Return the (x, y) coordinate for the center point of the cell that contains the specified text.  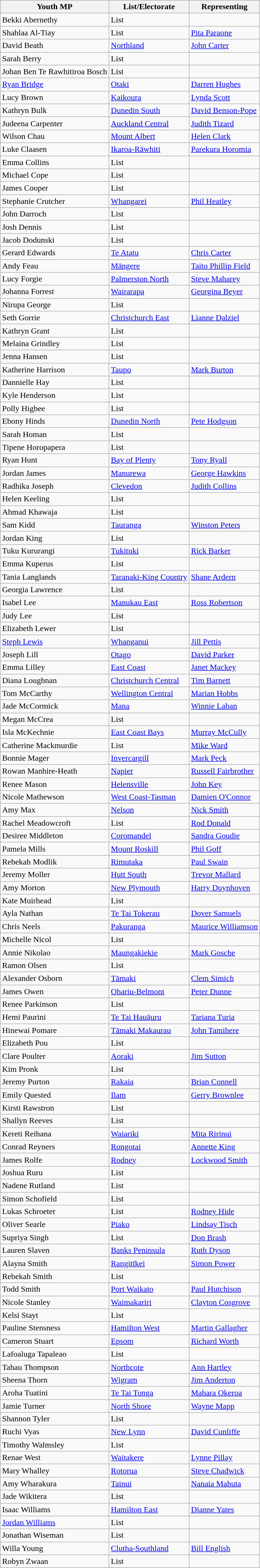
Jonathan Wiseman (55, 1535)
John Darroch (55, 214)
Judy Lee (55, 616)
Tāmaki (149, 978)
James Owen (55, 991)
Emma Collins (55, 162)
Maungakiekie (149, 952)
Isaac Williams (55, 1509)
Jeremy Moller (55, 875)
Phil Heatley (225, 201)
Rodney (149, 1160)
John Carter (225, 46)
Lucy Forgie (55, 279)
Conrad Reyners (55, 1147)
Jade Wikitera (55, 1497)
Gerry Brownlee (225, 1095)
Steph Lewis (55, 642)
Bill English (225, 1548)
Jill Pettis (225, 642)
Tuku Kururangi (55, 551)
Hamilton East (149, 1509)
Rimutaka (149, 862)
Tipene Horopapera (55, 447)
Luke Claasen (55, 149)
Tariana Turia (225, 1017)
Supriya Singh (55, 1238)
Te Tai Tokerau (149, 914)
Kathryn Bulk (55, 110)
Lynne Pillay (225, 1458)
Clare Poulter (55, 1056)
Shannon Tyler (55, 1419)
Mount Albert (149, 136)
Piako (149, 1225)
Helen Keeling (55, 499)
Johanna Forrest (55, 292)
Megan McCrea (55, 719)
Manurewa (149, 473)
Hutt South (149, 875)
Rebekah Smith (55, 1276)
Lauren Slaven (55, 1250)
Waitakere (149, 1458)
Russell Fairbrother (225, 771)
Todd Smith (55, 1289)
Pamela Mills (55, 849)
Christchurch East (149, 318)
Stephanie Crutcher (55, 201)
Kaikoura (149, 97)
Phil Goff (225, 849)
Josh Dennis (55, 227)
James Cooper (55, 188)
Shallyn Reeves (55, 1121)
East Coast (149, 667)
Mark Burton (225, 369)
Pakuranga (149, 926)
Helensville (149, 784)
Invercargill (149, 758)
Ryan Bridge (55, 84)
Kyle Henderson (55, 395)
Pita Paraone (225, 33)
Mary Whalley (55, 1471)
Ryan Hunt (55, 460)
Kim Pronk (55, 1069)
Willa Young (55, 1548)
Ayla Nathan (55, 914)
Peter Dunne (225, 991)
Helen Clark (225, 136)
Harry Duynhoven (225, 888)
Tāmaki Makaurau (149, 1030)
Ruchi Vyas (55, 1432)
Shahlaa Al-Tiay (55, 33)
Nanaia Mahuta (225, 1484)
Lindsay Tisch (225, 1225)
Sarah Homan (55, 434)
Georgina Beyer (225, 292)
Waimakariri (149, 1302)
Rachel Meadowcroft (55, 823)
Mark Peck (225, 758)
Emily Quested (55, 1095)
New Plymouth (149, 888)
Tainui (149, 1484)
Mount Roskill (149, 849)
Dunedin South (149, 110)
Northland (149, 46)
Hamilton West (149, 1328)
Sandra Goudie (225, 836)
Andy Feau (55, 266)
Hemi Paurini (55, 1017)
Lianne Dalziel (225, 318)
Winston Peters (225, 525)
Waiariki (149, 1134)
Mahara Okeroa (225, 1393)
Te Tai Tonga (149, 1393)
Judeena Carpenter (55, 123)
Ebony Hinds (55, 421)
Don Brash (225, 1238)
North Shore (149, 1406)
Manukau East (149, 603)
Annie Nikolao (55, 952)
Tania Langlands (55, 577)
Taito Phillip Field (225, 266)
Radhika Joseph (55, 486)
Sarah Berry (55, 59)
Whanganui (149, 642)
Bay of Plenty (149, 460)
West Coast-Tasman (149, 797)
Catherine Mackmurdie (55, 745)
George Hawkins (225, 473)
Clutha-Southland (149, 1548)
Jade McCormick (55, 706)
List/Electorate (149, 7)
Alexander Osborn (55, 978)
Steve Chadwick (225, 1471)
Bonnie Mager (55, 758)
James Rolfe (55, 1160)
Damien O'Connor (225, 797)
Rangitīkei (149, 1263)
Ruth Dyson (225, 1250)
Māngere (149, 266)
Seth Gorrie (55, 318)
Nirupa George (55, 305)
Brian Connell (225, 1082)
Tom McCarthy (55, 693)
Paul Swain (225, 862)
Ikaroa-Rāwhiti (149, 149)
Rotorua (149, 1471)
Aroha Tuatini (55, 1393)
Isla McKechnie (55, 732)
Elizabeth Lewer (55, 629)
Renae West (55, 1458)
Te Tai Hauāuru (149, 1017)
Nicole Mathewson (55, 797)
Kereti Reihana (55, 1134)
Dianne Yates (225, 1509)
Lucy Brown (55, 97)
Oliver Searle (55, 1225)
Pauline Stensness (55, 1328)
Trevor Mallard (225, 875)
Kathryn Grant (55, 330)
Jacob Dodunski (55, 240)
Sam Kidd (55, 525)
Marian Hobbs (225, 693)
Judith Tizard (225, 123)
Ramon Olsen (55, 965)
Shane Ardern (225, 577)
Renee Parkinson (55, 1004)
Diana Loughnan (55, 680)
Clevedon (149, 486)
Coromandel (149, 836)
Rakaia (149, 1082)
Mita Ririnui (225, 1134)
Rebekah Modlik (55, 862)
Gerard Edwards (55, 253)
John Key (225, 784)
Johan Ben Te Rawhitiroa Bosch (55, 71)
Polly Higbee (55, 408)
Wigram (149, 1380)
David Beath (55, 46)
Robyn Zwaan (55, 1561)
Chris Neels (55, 926)
Representing (225, 7)
Jordan King (55, 538)
Pete Hodgson (225, 421)
Michelle Nicol (55, 939)
Wayne Mapp (225, 1406)
David Parker (225, 654)
Tahau Thompson (55, 1367)
Ohariu-Belmont (149, 991)
Wairarapa (149, 292)
Chris Carter (225, 253)
Rowan Manhire-Heath (55, 771)
Judith Collins (225, 486)
Joshua Ruru (55, 1173)
Darren Hughes (225, 84)
Amy Morton (55, 888)
Isabel Lee (55, 603)
Jordan Williams (55, 1522)
Nadene Rutland (55, 1185)
Timothy Walmsley (55, 1445)
Rongotai (149, 1147)
Paul Hutchison (225, 1289)
Jim Sutton (225, 1056)
Dover Samuels (225, 914)
Simon Schofield (55, 1198)
Palmerston North (149, 279)
Auckland Central (149, 123)
New Lynn (149, 1432)
Wilson Chau (55, 136)
Taupo (149, 369)
Parekura Horomia (225, 149)
Youth MP (55, 7)
Katherine Harrison (55, 369)
Steve Maharey (225, 279)
Kirsti Rawstron (55, 1108)
Murray McCully (225, 732)
Ahmad Khawaja (55, 512)
Martin Gallagher (225, 1328)
Port Waikato (149, 1289)
Dannielle Hay (55, 383)
Nicole Stanley (55, 1302)
Nelson (149, 810)
Taranaki-King Country (149, 577)
Elizabeth Pou (55, 1043)
Kate Muirhead (55, 901)
Rodney Hide (225, 1212)
Napier (149, 771)
Amy Wharakura (55, 1484)
Georgia Lawrence (55, 590)
Cameron Stuart (55, 1341)
Michael Cope (55, 175)
Lafoaluga Tapaleao (55, 1354)
Lockwood Smith (225, 1160)
Richard Worth (225, 1341)
Mike Ward (225, 745)
Aoraki (149, 1056)
Emma Lilley (55, 667)
Lynda Scott (225, 97)
Sheena Thorn (55, 1380)
East Coast Bays (149, 732)
Ilam (149, 1095)
Whangarei (149, 201)
Christchurch Central (149, 680)
Joseph Lill (55, 654)
Clem Simich (225, 978)
Tim Barnett (225, 680)
Amy Max (55, 810)
Janet Mackey (225, 667)
Tauranga (149, 525)
Banks Peninsula (149, 1250)
Mana (149, 706)
Renee Mason (55, 784)
Otago (149, 654)
John Tamihere (225, 1030)
Jordan James (55, 473)
Rick Barker (225, 551)
Melaina Grindley (55, 343)
Wellington Central (149, 693)
Dunedin North (149, 421)
Jim Anderton (225, 1380)
Northcote (149, 1367)
Tony Ryall (225, 460)
Te Atatu (149, 253)
Hinewai Pomare (55, 1030)
David Benson-Pope (225, 110)
David Cunliffe (225, 1432)
Tukituki (149, 551)
Ann Hartley (225, 1367)
Alayna Smith (55, 1263)
Jenna Hansen (55, 356)
Nick Smith (225, 810)
Epsom (149, 1341)
Bekki Abernethy (55, 20)
Maurice Williamson (225, 926)
Mark Gosche (225, 952)
Otaki (149, 84)
Jeremy Purton (55, 1082)
Annette King (225, 1147)
Lukas Schroeter (55, 1212)
Clayton Cosgrove (225, 1302)
Simon Power (225, 1263)
Jamie Turner (55, 1406)
Desiree Middleton (55, 836)
Kelsi Stayt (55, 1315)
Rod Donald (225, 823)
Winnie Laban (225, 706)
Emma Kuperus (55, 564)
Ross Robertson (225, 603)
